Identify which cell holds the provided text, then report its [X, Y] central coordinate. 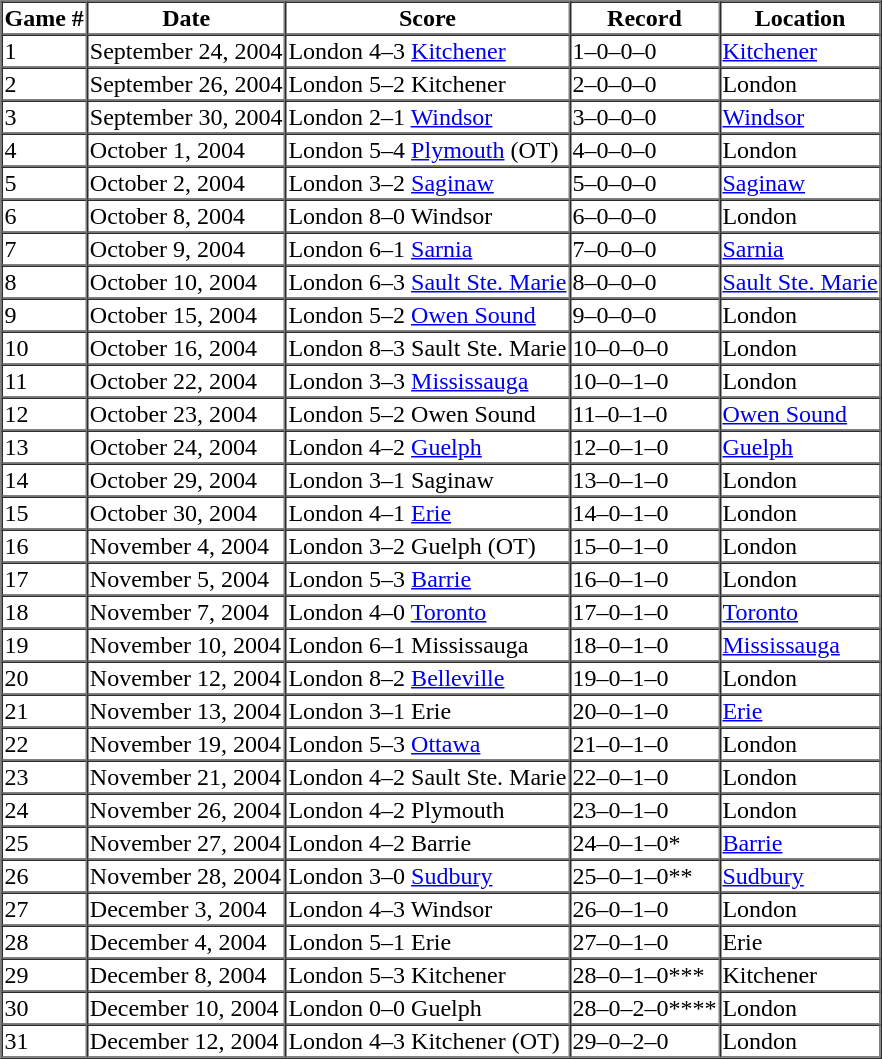
14 [44, 480]
12 [44, 414]
Mississauga [800, 644]
10 [44, 348]
Date [186, 18]
20–0–1–0 [644, 710]
Toronto [800, 612]
September 24, 2004 [186, 50]
16–0–1–0 [644, 578]
28 [44, 942]
19 [44, 644]
London 4–2 Sault Ste. Marie [427, 776]
London 6–1 Sarnia [427, 248]
London 3–0 Sudbury [427, 876]
Record [644, 18]
London 8–2 Belleville [427, 678]
1 [44, 50]
December 12, 2004 [186, 1040]
14–0–1–0 [644, 512]
London 4–0 Toronto [427, 612]
25 [44, 842]
11–0–1–0 [644, 414]
November 10, 2004 [186, 644]
13 [44, 446]
October 10, 2004 [186, 282]
Guelph [800, 446]
2–0–0–0 [644, 84]
16 [44, 546]
23–0–1–0 [644, 810]
8 [44, 282]
December 10, 2004 [186, 1008]
3 [44, 116]
24 [44, 810]
13–0–1–0 [644, 480]
6–0–0–0 [644, 216]
November 4, 2004 [186, 546]
9–0–0–0 [644, 314]
London 8–0 Windsor [427, 216]
Game # [44, 18]
18–0–1–0 [644, 644]
London 4–2 Guelph [427, 446]
15–0–1–0 [644, 546]
November 7, 2004 [186, 612]
26 [44, 876]
London 5–3 Ottawa [427, 744]
22 [44, 744]
London 5–2 Kitchener [427, 84]
17–0–1–0 [644, 612]
London 4–1 Erie [427, 512]
London 5–3 Kitchener [427, 974]
November 13, 2004 [186, 710]
London 5–3 Barrie [427, 578]
December 3, 2004 [186, 908]
Saginaw [800, 182]
London 3–2 Guelph (OT) [427, 546]
11 [44, 380]
18 [44, 612]
28–0–1–0*** [644, 974]
London 3–1 Erie [427, 710]
November 28, 2004 [186, 876]
12–0–1–0 [644, 446]
October 2, 2004 [186, 182]
Sudbury [800, 876]
15 [44, 512]
September 30, 2004 [186, 116]
London 3–1 Saginaw [427, 480]
November 21, 2004 [186, 776]
28–0–2–0**** [644, 1008]
October 30, 2004 [186, 512]
27–0–1–0 [644, 942]
21 [44, 710]
10–0–0–0 [644, 348]
2 [44, 84]
October 24, 2004 [186, 446]
30 [44, 1008]
Windsor [800, 116]
London 4–2 Barrie [427, 842]
26–0–1–0 [644, 908]
Sarnia [800, 248]
Barrie [800, 842]
London 6–3 Sault Ste. Marie [427, 282]
9 [44, 314]
5 [44, 182]
London 0–0 Guelph [427, 1008]
4–0–0–0 [644, 150]
November 26, 2004 [186, 810]
London 4–3 Windsor [427, 908]
November 5, 2004 [186, 578]
20 [44, 678]
Owen Sound [800, 414]
29–0–2–0 [644, 1040]
October 8, 2004 [186, 216]
3–0–0–0 [644, 116]
21–0–1–0 [644, 744]
31 [44, 1040]
London 4–3 Kitchener (OT) [427, 1040]
19–0–1–0 [644, 678]
17 [44, 578]
December 8, 2004 [186, 974]
London 3–2 Saginaw [427, 182]
10–0–1–0 [644, 380]
October 29, 2004 [186, 480]
London 5–1 Erie [427, 942]
London 2–1 Windsor [427, 116]
London 6–1 Mississauga [427, 644]
October 23, 2004 [186, 414]
London 3–3 Mississauga [427, 380]
October 15, 2004 [186, 314]
1–0–0–0 [644, 50]
5–0–0–0 [644, 182]
8–0–0–0 [644, 282]
6 [44, 216]
29 [44, 974]
October 1, 2004 [186, 150]
London 4–3 Kitchener [427, 50]
London 8–3 Sault Ste. Marie [427, 348]
Sault Ste. Marie [800, 282]
24–0–1–0* [644, 842]
7–0–0–0 [644, 248]
23 [44, 776]
London 4–2 Plymouth [427, 810]
27 [44, 908]
22–0–1–0 [644, 776]
7 [44, 248]
Location [800, 18]
November 12, 2004 [186, 678]
London 5–4 Plymouth (OT) [427, 150]
October 9, 2004 [186, 248]
25–0–1–0** [644, 876]
4 [44, 150]
September 26, 2004 [186, 84]
October 16, 2004 [186, 348]
October 22, 2004 [186, 380]
November 27, 2004 [186, 842]
December 4, 2004 [186, 942]
Score [427, 18]
November 19, 2004 [186, 744]
